Search for the cell housing the specified text and yield its (x, y) center coordinate. 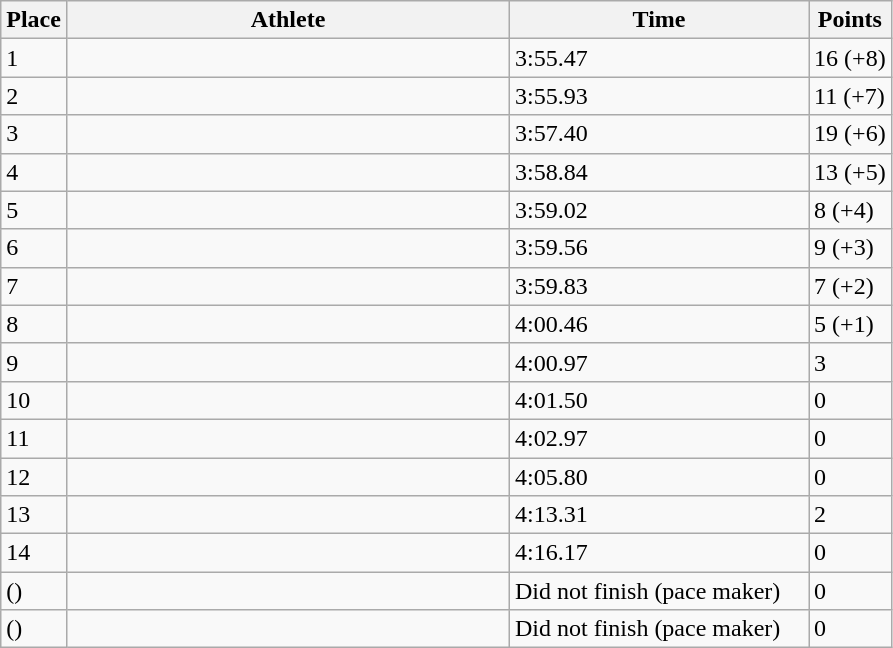
7 (+2) (850, 286)
4:16.17 (660, 553)
10 (34, 400)
3:59.56 (660, 248)
5 (34, 210)
4:00.46 (660, 324)
8 (+4) (850, 210)
3:55.93 (660, 96)
13 (34, 515)
4:01.50 (660, 400)
11 (34, 438)
16 (+8) (850, 58)
4:05.80 (660, 477)
12 (34, 477)
3:57.40 (660, 134)
13 (+5) (850, 172)
8 (34, 324)
4:02.97 (660, 438)
9 (34, 362)
3:59.02 (660, 210)
Place (34, 20)
11 (+7) (850, 96)
1 (34, 58)
3:59.83 (660, 286)
4:00.97 (660, 362)
Time (660, 20)
4 (34, 172)
14 (34, 553)
4:13.31 (660, 515)
5 (+1) (850, 324)
Points (850, 20)
3:55.47 (660, 58)
6 (34, 248)
Athlete (288, 20)
9 (+3) (850, 248)
7 (34, 286)
19 (+6) (850, 134)
3:58.84 (660, 172)
